Return (x, y) of the center of cell containing provided text 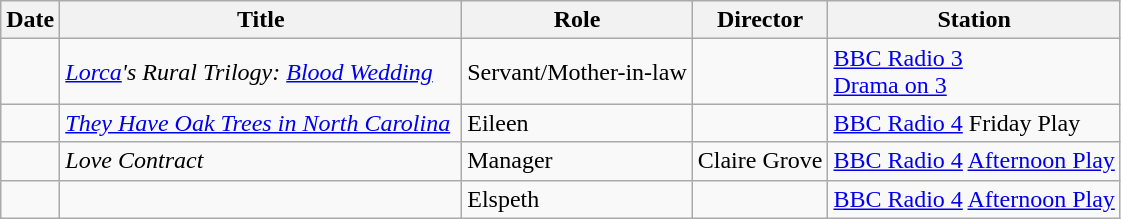
Love Contract (261, 161)
Role (578, 20)
Claire Grove (760, 161)
Lorca's Rural Trilogy: Blood Wedding (261, 72)
Director (760, 20)
BBC Radio 3Drama on 3 (974, 72)
Station (974, 20)
Elspeth (578, 199)
BBC Radio 4 Friday Play (974, 123)
Date (30, 20)
Title (261, 20)
Eileen (578, 123)
Servant/Mother-in-law (578, 72)
They Have Oak Trees in North Carolina (261, 123)
Manager (578, 161)
